For the text-containing cell, return its midpoint in [x, y] coordinate format. 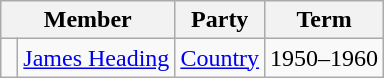
1950–1960 [324, 58]
Term [324, 20]
Member [88, 20]
James Heading [96, 58]
Party [220, 20]
Country [220, 58]
